Detect which cell encompasses the target text, then output its [X, Y] center coordinate. 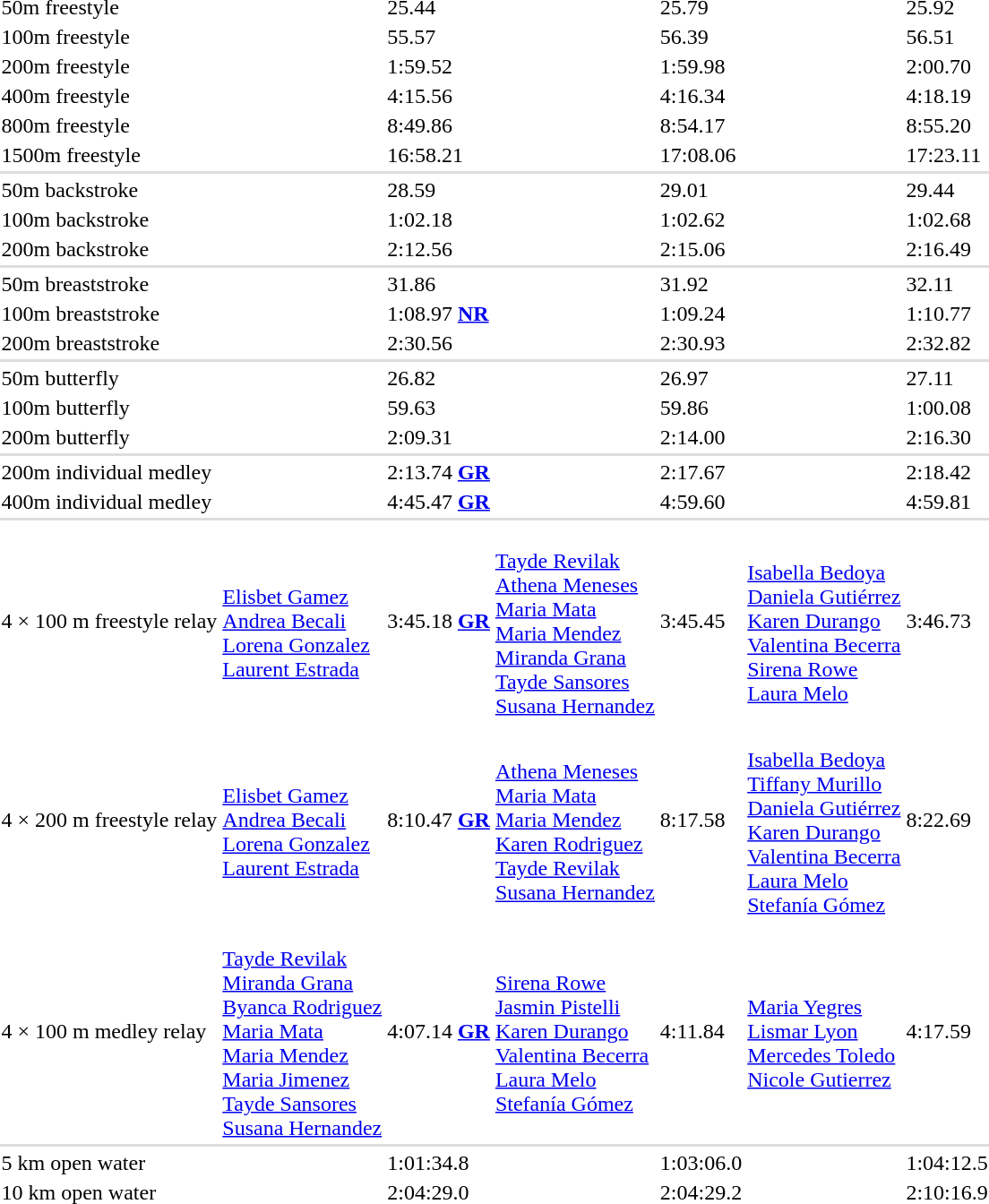
8:10.47 GR [439, 821]
4:18.19 [947, 96]
2:30.93 [701, 343]
3:45.18 GR [439, 622]
3:45.45 [701, 622]
56.51 [947, 37]
4:59.60 [701, 502]
4:15.56 [439, 96]
29.44 [947, 190]
Athena MenesesMaria MataMaria MendezKaren RodriguezTayde RevilakSusana Hernandez [575, 821]
56.39 [701, 37]
Maria YegresLismar LyonMercedes ToledoNicole Gutierrez [824, 1031]
4 × 100 m freestyle relay [109, 622]
5 km open water [109, 1163]
59.86 [701, 408]
2:18.42 [947, 472]
1:00.08 [947, 408]
2:17.67 [701, 472]
2:14.00 [701, 437]
100m freestyle [109, 37]
200m freestyle [109, 66]
16:58.21 [439, 155]
1:03:06.0 [701, 1163]
50m backstroke [109, 190]
32.11 [947, 284]
800m freestyle [109, 125]
4 × 200 m freestyle relay [109, 821]
4:16.34 [701, 96]
4:17.59 [947, 1031]
8:49.86 [439, 125]
2:13.74 GR [439, 472]
17:08.06 [701, 155]
8:22.69 [947, 821]
55.57 [439, 37]
Tayde RevilakAthena MenesesMaria MataMaria MendezMiranda GranaTayde SansoresSusana Hernandez [575, 622]
1500m freestyle [109, 155]
200m individual medley [109, 472]
2:30.56 [439, 343]
200m butterfly [109, 437]
1:10.77 [947, 314]
3:46.73 [947, 622]
29.01 [701, 190]
8:54.17 [701, 125]
400m individual medley [109, 502]
200m backstroke [109, 249]
2:16.49 [947, 249]
50m breaststroke [109, 284]
1:09.24 [701, 314]
Tayde RevilakMiranda GranaByanca RodriguezMaria MataMaria MendezMaria JimenezTayde SansoresSusana Hernandez [303, 1031]
1:04:12.5 [947, 1163]
400m freestyle [109, 96]
31.86 [439, 284]
100m breaststroke [109, 314]
4:11.84 [701, 1031]
1:59.52 [439, 66]
2:16.30 [947, 437]
1:02.68 [947, 219]
1:59.98 [701, 66]
4 × 100 m medley relay [109, 1031]
4:45.47 GR [439, 502]
1:02.18 [439, 219]
2:15.06 [701, 249]
8:55.20 [947, 125]
26.82 [439, 378]
Isabella BedoyaDaniela GutiérrezKaren DurangoValentina BecerraSirena RoweLaura Melo [824, 622]
4:59.81 [947, 502]
28.59 [439, 190]
Isabella BedoyaTiffany MurilloDaniela GutiérrezKaren DurangoValentina BecerraLaura MeloStefanía Gómez [824, 821]
2:09.31 [439, 437]
27.11 [947, 378]
100m backstroke [109, 219]
1:02.62 [701, 219]
8:17.58 [701, 821]
1:08.97 NR [439, 314]
1:01:34.8 [439, 1163]
50m butterfly [109, 378]
2:12.56 [439, 249]
26.97 [701, 378]
Sirena RoweJasmin PistelliKaren DurangoValentina BecerraLaura MeloStefanía Gómez [575, 1031]
59.63 [439, 408]
100m butterfly [109, 408]
2:32.82 [947, 343]
200m breaststroke [109, 343]
31.92 [701, 284]
4:07.14 GR [439, 1031]
2:00.70 [947, 66]
17:23.11 [947, 155]
